Capture the cell that displays the provided text and extract its (x, y) central coordinate. 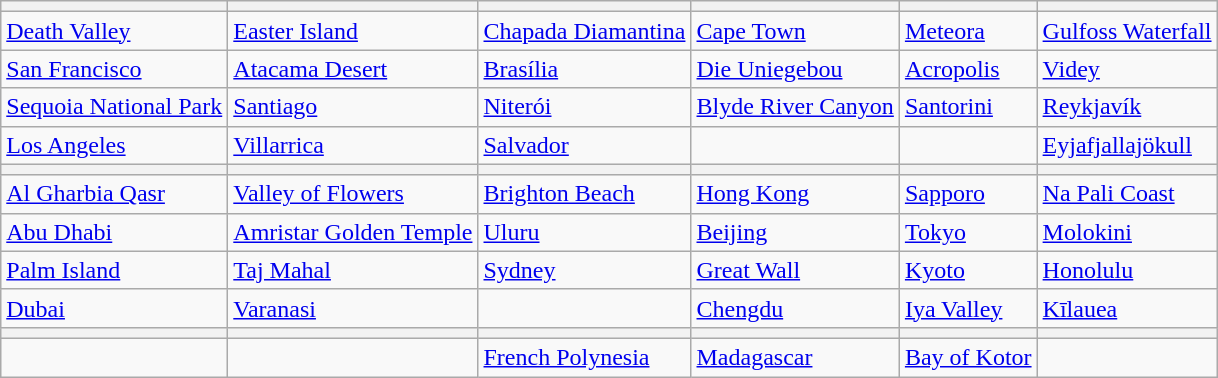
Easter Island (353, 31)
Na Pali Coast (1127, 194)
Kīlauea (1127, 308)
Niterói (584, 107)
Uluru (584, 232)
Kyoto (968, 270)
Blyde River Canyon (795, 107)
Atacama Desert (353, 69)
Valley of Flowers (353, 194)
Al Gharbia Qasr (114, 194)
Sydney (584, 270)
French Polynesia (584, 357)
Beijing (795, 232)
Hong Kong (795, 194)
Chengdu (795, 308)
Sapporo (968, 194)
Eyjafjallajökull (1127, 145)
Salvador (584, 145)
Santiago (353, 107)
San Francisco (114, 69)
Die Uniegebou (795, 69)
Reykjavík (1127, 107)
Tokyo (968, 232)
Cape Town (795, 31)
Meteora (968, 31)
Brasília (584, 69)
Death Valley (114, 31)
Palm Island (114, 270)
Madagascar (795, 357)
Villarrica (353, 145)
Amristar Golden Temple (353, 232)
Gulfoss Waterfall (1127, 31)
Great Wall (795, 270)
Honolulu (1127, 270)
Molokini (1127, 232)
Chapada Diamantina (584, 31)
Bay of Kotor (968, 357)
Brighton Beach (584, 194)
Dubai (114, 308)
Santorini (968, 107)
Videy (1127, 69)
Iya Valley (968, 308)
Abu Dhabi (114, 232)
Taj Mahal (353, 270)
Los Angeles (114, 145)
Acropolis (968, 69)
Sequoia National Park (114, 107)
Varanasi (353, 308)
